Search for the cell housing the specified text and yield its [x, y] center coordinate. 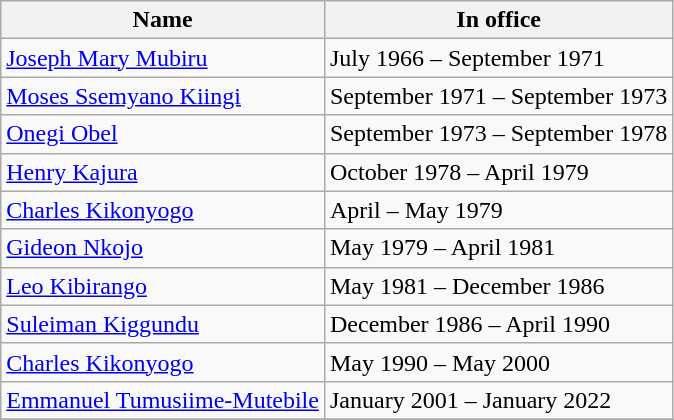
Leo Kibirango [163, 286]
Name [163, 20]
July 1966 – September 1971 [498, 58]
Henry Kajura [163, 172]
April – May 1979 [498, 210]
Emmanuel Tumusiime-Mutebile [163, 400]
Moses Ssemyano Kiingi [163, 96]
Joseph Mary Mubiru [163, 58]
September 1971 – September 1973 [498, 96]
Suleiman Kiggundu [163, 324]
September 1973 – September 1978 [498, 134]
May 1979 – April 1981 [498, 248]
In office [498, 20]
January 2001 – January 2022 [498, 400]
May 1990 – May 2000 [498, 362]
December 1986 – April 1990 [498, 324]
Onegi Obel [163, 134]
Gideon Nkojo [163, 248]
May 1981 – December 1986 [498, 286]
October 1978 – April 1979 [498, 172]
